Detect which cell encompasses the target text, then output its [X, Y] center coordinate. 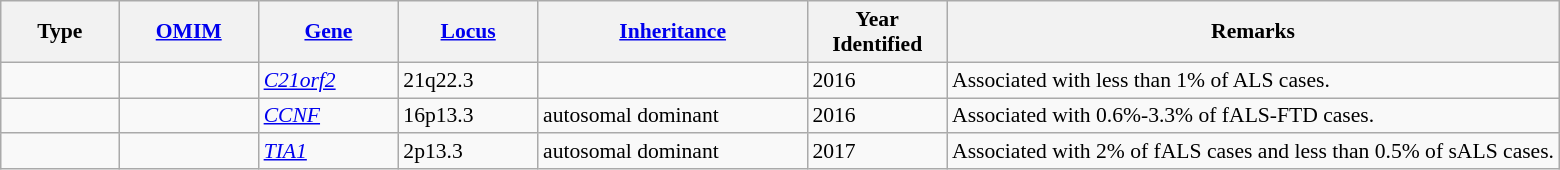
Associated with less than 1% of ALS cases. [1253, 80]
OMIM [189, 32]
2017 [877, 152]
Type [60, 32]
Locus [468, 32]
Year Identified [877, 32]
21q22.3 [468, 80]
TIA1 [329, 152]
Gene [329, 32]
16p13.3 [468, 116]
Remarks [1253, 32]
Associated with 0.6%-3.3% of fALS-FTD cases. [1253, 116]
CCNF [329, 116]
Inheritance [672, 32]
C21orf2 [329, 80]
2p13.3 [468, 152]
Associated with 2% of fALS cases and less than 0.5% of sALS cases. [1253, 152]
